For the text-containing cell, return its midpoint in (X, Y) coordinate format. 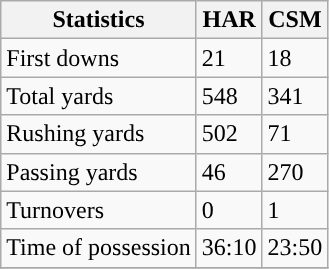
46 (229, 172)
Time of possession (99, 248)
CSM (295, 20)
71 (295, 134)
1 (295, 210)
36:10 (229, 248)
Statistics (99, 20)
Rushing yards (99, 134)
548 (229, 96)
270 (295, 172)
Passing yards (99, 172)
Total yards (99, 96)
18 (295, 58)
Turnovers (99, 210)
0 (229, 210)
23:50 (295, 248)
502 (229, 134)
HAR (229, 20)
21 (229, 58)
341 (295, 96)
First downs (99, 58)
